For the text-containing cell, return its midpoint in (x, y) coordinate format. 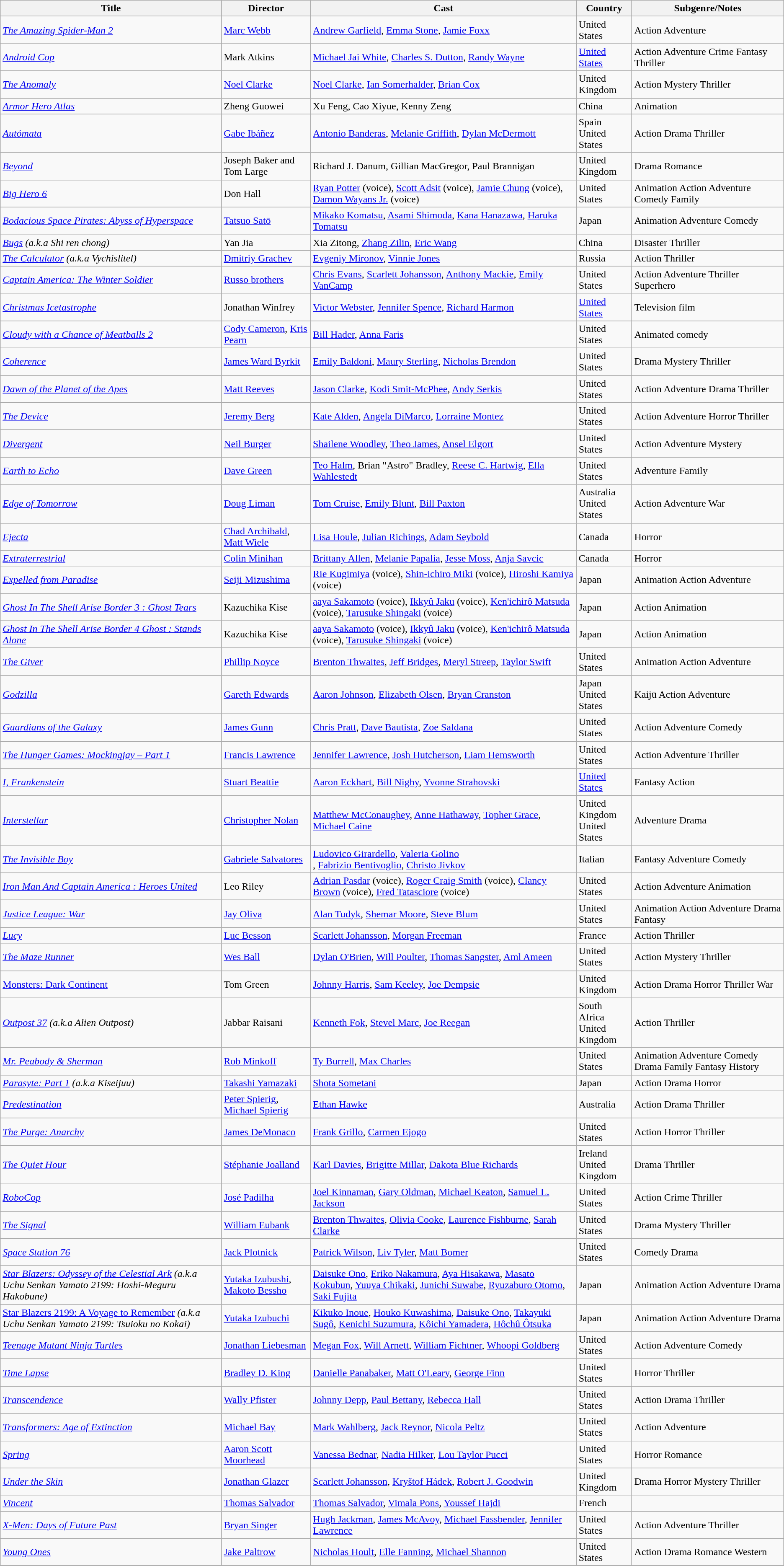
Matthew McConaughey, Anne Hathaway, Topher Grace, Michael Caine (444, 821)
Animation (708, 106)
Neil Burger (266, 443)
Jake Paltrow (266, 1552)
Dmitriy Grachev (266, 258)
Action Horror Thriller (708, 1131)
Takashi Yamazaki (266, 1083)
Beyond (111, 166)
Jennifer Lawrence, Josh Hutcherson, Liam Hemsworth (444, 754)
Star Blazers 2199: A Voyage to Remember (a.k.a Uchu Senkan Yamato 2199: Tsuioku no Kokai) (111, 1318)
Vanessa Bednar, Nadia Hilker, Lou Taylor Pucci (444, 1454)
Brenton Thwaites, Olivia Cooke, Laurence Fishburne, Sarah Clarke (444, 1224)
Jonathan Liebesman (266, 1345)
Ty Burrell, Max Charles (444, 1061)
Francis Lawrence (266, 754)
Christopher Nolan (266, 821)
Action Adventure Crime Fantasy Thriller (708, 57)
Gareth Edwards (266, 694)
Joseph Baker and Tom Large (266, 166)
Karl Davies, Brigitte Millar, Dakota Blue Richards (444, 1165)
Animation Adventure Comedy Drama Family Fantasy History (708, 1061)
Antonio Banderas, Melanie Griffith, Dylan McDermott (444, 133)
Jay Oliva (266, 914)
Spring (111, 1454)
Subgenre/Notes (708, 8)
Comedy Drama (708, 1252)
Marc Webb (266, 30)
Evgeniy Mironov, Vinnie Jones (444, 258)
Patrick Wilson, Liv Tyler, Matt Bomer (444, 1252)
Big Hero 6 (111, 194)
Teenage Mutant Ninja Turtles (111, 1345)
Michael Jai White, Charles S. Dutton, Randy Wayne (444, 57)
Aaron Johnson, Elizabeth Olsen, Bryan Cranston (444, 694)
Shota Sometani (444, 1083)
Jabbar Raisani (266, 1022)
SpainUnited States (604, 133)
Chris Pratt, Dave Bautista, Zoe Saldana (444, 727)
Drama Romance (708, 166)
Action Drama Horror (708, 1083)
Jeremy Berg (266, 417)
James Ward Byrkit (266, 362)
Rob Minkoff (266, 1061)
Under the Skin (111, 1482)
Captain America: The Winter Soldier (111, 280)
Action Adventure Drama Thriller (708, 389)
Earth to Echo (111, 471)
Nicholas Hoult, Elle Fanning, Michael Shannon (444, 1552)
Adrian Pasdar (voice), Roger Craig Smith (voice), Clancy Brown (voice), Fred Tatasciore (voice) (444, 887)
The Invisible Boy (111, 859)
Horror Romance (708, 1454)
Time Lapse (111, 1373)
Scarlett Johansson, Kryštof Hádek, Robert J. Goodwin (444, 1482)
Action Adventure Thriller Superhero (708, 280)
Stuart Beattie (266, 782)
Director (266, 8)
Jason Clarke, Kodi Smit-McPhee, Andy Serkis (444, 389)
Victor Webster, Jennifer Spence, Richard Harmon (444, 307)
Mikako Komatsu, Asami Shimoda, Kana Hanazawa, Haruka Tomatsu (444, 220)
Italian (604, 859)
Andrew Garfield, Emma Stone, Jamie Foxx (444, 30)
Action Adventure War (708, 504)
Justice League: War (111, 914)
Fantasy Action (708, 782)
Kaijū Action Adventure (708, 694)
Tom Cruise, Emily Blunt, Bill Paxton (444, 504)
Scarlett Johansson, Morgan Freeman (444, 935)
Godzilla (111, 694)
Phillip Noyce (266, 661)
Cloudy with a Chance of Meatballs 2 (111, 334)
United KingdomUnited States (604, 821)
Aaron Eckhart, Bill Nighy, Yvonne Strahovski (444, 782)
Thomas Salvador, Vimala Pons, Youssef Hajdi (444, 1503)
Action Drama Horror Thriller War (708, 984)
Brenton Thwaites, Jeff Bridges, Meryl Streep, Taylor Swift (444, 661)
Ejecta (111, 536)
Ryan Potter (voice), Scott Adsit (voice), Jamie Chung (voice), Damon Wayans Jr. (voice) (444, 194)
Yutaka Izubuchi (266, 1318)
Matt Reeves (266, 389)
Lucy (111, 935)
Monsters: Dark Continent (111, 984)
Mr. Peabody & Sherman (111, 1061)
Hugh Jackman, James McAvoy, Michael Fassbender, Jennifer Lawrence (444, 1525)
The Signal (111, 1224)
Seiji Mizushima (266, 580)
Emily Baldoni, Maury Sterling, Nicholas Brendon (444, 362)
Adventure Family (708, 471)
Johnny Harris, Sam Keeley, Joe Dempsie (444, 984)
Cast (444, 8)
Ghost In The Shell Arise Border 4 Ghost : Stands Alone (111, 634)
Divergent (111, 443)
Jonathan Glazer (266, 1482)
Guardians of the Galaxy (111, 727)
Jack Plotnick (266, 1252)
Cody Cameron, Kris Pearn (266, 334)
Leo Riley (266, 887)
The Device (111, 417)
Joel Kinnaman, Gary Oldman, Michael Keaton, Samuel L. Jackson (444, 1198)
Autómata (111, 133)
Ludovico Girardello, Valeria Golino, Fabrizio Bentivoglio, Christo Jivkov (444, 859)
Megan Fox, Will Arnett, William Fichtner, Whoopi Goldberg (444, 1345)
Kate Alden, Angela DiMarco, Lorraine Montez (444, 417)
Ghost In The Shell Arise Border 3 : Ghost Tears (111, 607)
Russo brothers (266, 280)
Mark Atkins (266, 57)
Thomas Salvador (266, 1503)
Russia (604, 258)
Gabe Ibáñez (266, 133)
Dawn of the Planet of the Apes (111, 389)
Danielle Panabaker, Matt O'Leary, George Finn (444, 1373)
Adventure Drama (708, 821)
Christmas Icetastrophe (111, 307)
Expelled from Paradise (111, 580)
Richard J. Danum, Gillian MacGregor, Paul Brannigan (444, 166)
AustraliaUnited States (604, 504)
Action Adventure Mystery (708, 443)
The Hunger Games: Mockingjay – Part 1 (111, 754)
Bill Hader, Anna Faris (444, 334)
Chris Evans, Scarlett Johansson, Anthony Mackie, Emily VanCamp (444, 280)
Animation Action Adventure Comedy Family (708, 194)
Don Hall (266, 194)
Mark Wahlberg, Jack Reynor, Nicola Peltz (444, 1427)
Vincent (111, 1503)
Space Station 76 (111, 1252)
Jonathan Winfrey (266, 307)
Fantasy Adventure Comedy (708, 859)
Wes Ball (266, 957)
Frank Grillo, Carmen Ejogo (444, 1131)
Android Cop (111, 57)
Bodacious Space Pirates: Abyss of Hyperspace (111, 220)
Tatsuo Satō (266, 220)
Action Adventure Horror Thriller (708, 417)
William Eubank (266, 1224)
Luc Besson (266, 935)
Action Crime Thriller (708, 1198)
The Anomaly (111, 85)
RoboCop (111, 1198)
Animated comedy (708, 334)
Shailene Woodley, Theo James, Ansel Elgort (444, 443)
Ethan Hawke (444, 1105)
I, Frankenstein (111, 782)
James DeMonaco (266, 1131)
Stéphanie Joalland (266, 1165)
Zheng Guowei (266, 106)
Extraterrestrial (111, 558)
Teo Halm, Brian "Astro" Bradley, Reese C. Hartwig, Ella Wahlestedt (444, 471)
Action Drama Romance Western (708, 1552)
Drama Thriller (708, 1165)
Xia Zitong, Zhang Zilin, Eric Wang (444, 242)
Dave Green (266, 471)
Title (111, 8)
Bryan Singer (266, 1525)
Edge of Tomorrow (111, 504)
Daisuke Ono, Eriko Nakamura, Aya Hisakawa, Masato Kokubun, Yuuya Chikaki, Junichi Suwabe, Ryuzaburo Otomo, Saki Fujita (444, 1285)
Kenneth Fok, Stevel Marc, Joe Reegan (444, 1022)
The Purge: Anarchy (111, 1131)
Predestination (111, 1105)
The Quiet Hour (111, 1165)
James Gunn (266, 727)
Interstellar (111, 821)
Country (604, 8)
José Padilha (266, 1198)
Transformers: Age of Extinction (111, 1427)
Television film (708, 307)
Dylan O'Brien, Will Poulter, Thomas Sangster, Aml Ameen (444, 957)
Noel Clarke (266, 85)
Kikuko Inoue, Houko Kuwashima, Daisuke Ono, Takayuki Sugô, Kenichi Suzumura, Kôichi Yamadera, Hôchû Ôtsuka (444, 1318)
Lisa Houle, Julian Richings, Adam Seybold (444, 536)
Xu Feng, Cao Xiyue, Kenny Zeng (444, 106)
Peter Spierig, Michael Spierig (266, 1105)
The Maze Runner (111, 957)
Animation Action Adventure Drama Fantasy (708, 914)
The Calculator (a.k.a Vychislitel) (111, 258)
Michael Bay (266, 1427)
Tom Green (266, 984)
Bradley D. King (266, 1373)
Alan Tudyk, Shemar Moore, Steve Blum (444, 914)
X-Men: Days of Future Past (111, 1525)
Chad Archibald, Matt Wiele (266, 536)
Parasyte: Part 1 (a.k.a Kiseijuu) (111, 1083)
Horror Thriller (708, 1373)
Yan Jia (266, 242)
Outpost 37 (a.k.a Alien Outpost) (111, 1022)
Aaron Scott Moorhead (266, 1454)
Transcendence (111, 1400)
Doug Liman (266, 504)
Noel Clarke, Ian Somerhalder, Brian Cox (444, 85)
JapanUnited States (604, 694)
Disaster Thriller (708, 242)
Iron Man And Captain America : Heroes United (111, 887)
France (604, 935)
Gabriele Salvatores (266, 859)
Brittany Allen, Melanie Papalia, Jesse Moss, Anja Savcic (444, 558)
Young Ones (111, 1552)
Colin Minihan (266, 558)
The Giver (111, 661)
The Amazing Spider-Man 2 (111, 30)
Johnny Depp, Paul Bettany, Rebecca Hall (444, 1400)
Rie Kugimiya (voice), Shin-ichiro Miki (voice), Hiroshi Kamiya (voice) (444, 580)
Coherence (111, 362)
Wally Pfister (266, 1400)
Australia (604, 1105)
Yutaka Izubushi, Makoto Bessho (266, 1285)
Animation Adventure Comedy (708, 220)
Star Blazers: Odyssey of the Celestial Ark (a.k.a Uchu Senkan Yamato 2199: Hoshi-Meguru Hakobune) (111, 1285)
IrelandUnited Kingdom (604, 1165)
Drama Horror Mystery Thriller (708, 1482)
Armor Hero Atlas (111, 106)
Bugs (a.k.a Shi ren chong) (111, 242)
Action Adventure Animation (708, 887)
South AfricaUnited Kingdom (604, 1022)
French (604, 1503)
